Extract the [X, Y] coordinate from the center of the cell holding the provided text.  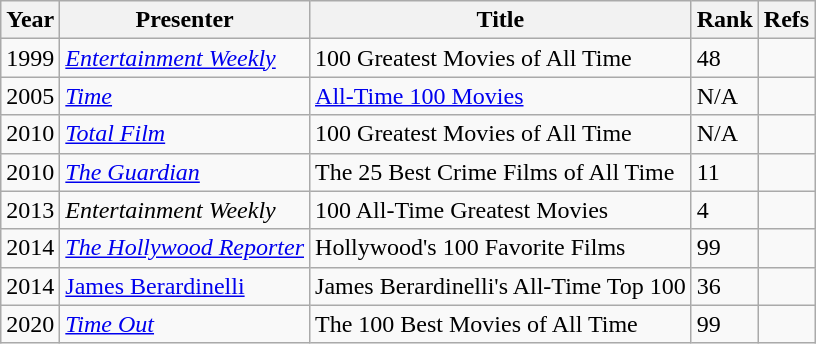
2013 [30, 210]
Presenter [185, 20]
All-Time 100 Movies [501, 96]
James Berardinelli [185, 286]
The Guardian [185, 172]
36 [724, 286]
Time [185, 96]
James Berardinelli's All-Time Top 100 [501, 286]
48 [724, 58]
The 25 Best Crime Films of All Time [501, 172]
100 All-Time Greatest Movies [501, 210]
4 [724, 210]
Refs [786, 20]
2005 [30, 96]
1999 [30, 58]
The 100 Best Movies of All Time [501, 324]
11 [724, 172]
2020 [30, 324]
Total Film [185, 134]
Time Out [185, 324]
Title [501, 20]
Rank [724, 20]
Hollywood's 100 Favorite Films [501, 248]
The Hollywood Reporter [185, 248]
Year [30, 20]
